Detect which cell encompasses the target text, then output its (x, y) center coordinate. 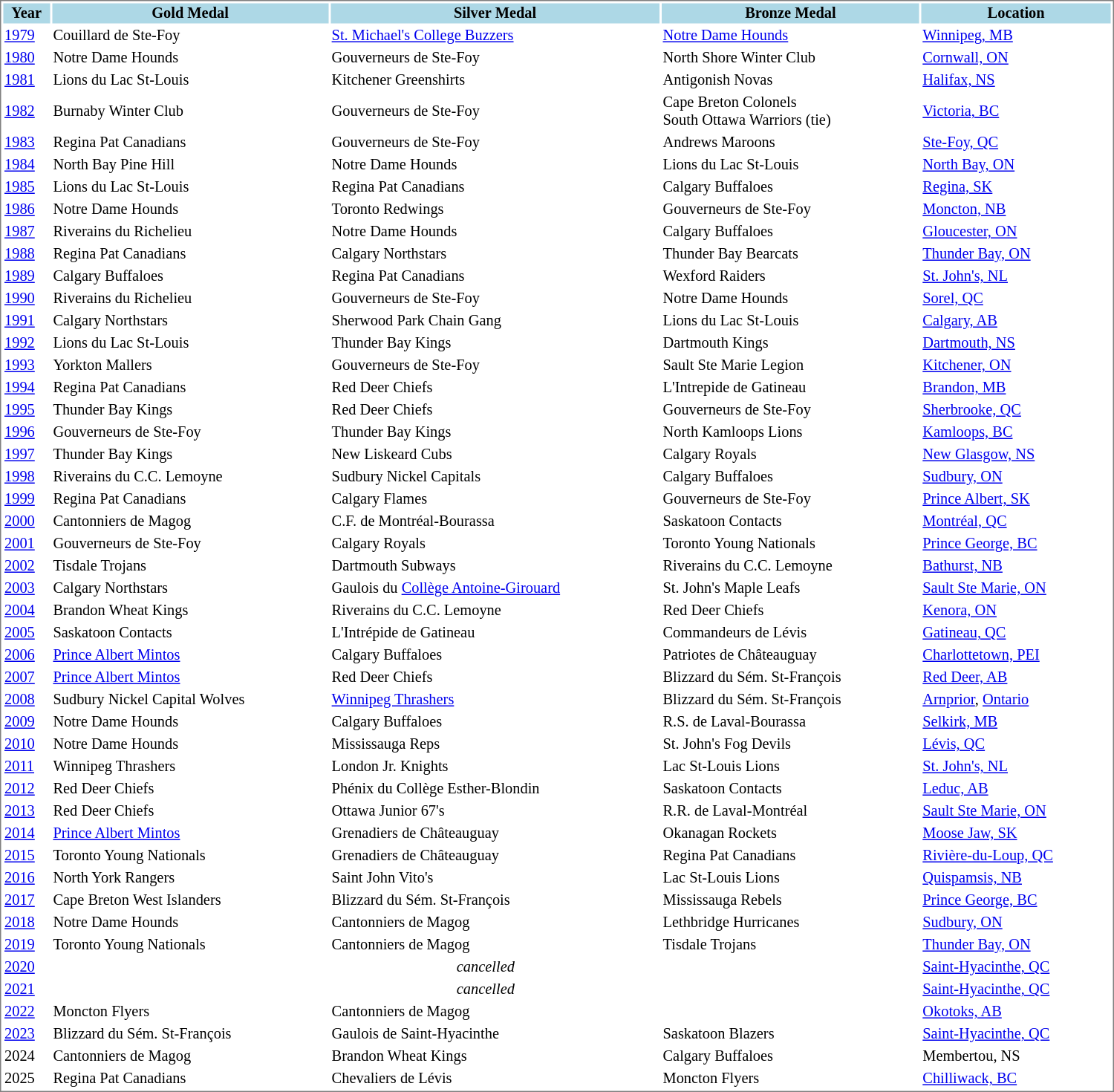
Leduc, AB (1016, 789)
2022 (26, 1012)
North Bay Pine Hill (190, 165)
1993 (26, 365)
Cornwall, ON (1016, 58)
Dartmouth, NS (1016, 343)
1995 (26, 410)
Thunder Bay Bearcats (790, 254)
Burnaby Winter Club (190, 111)
L'Intrépide de Gatineau (495, 633)
2011 (26, 767)
Lévis, QC (1016, 744)
1979 (26, 36)
1984 (26, 165)
Mississauga Rebels (790, 900)
1981 (26, 80)
2009 (26, 722)
R.R. de Laval-Montréal (790, 811)
Victoria, BC (1016, 111)
Kamloops, BC (1016, 432)
Gaulois du Collège Antoine-Girouard (495, 588)
Toronto Redwings (495, 209)
2004 (26, 611)
Dartmouth Kings (790, 343)
1990 (26, 299)
2024 (26, 1056)
1985 (26, 187)
Cape Breton West Islanders (190, 900)
Kitchener Greenshirts (495, 80)
St. John's Maple Leafs (790, 588)
Year (26, 13)
1988 (26, 254)
Gaulois de Saint-Hyacinthe (495, 1034)
St. Michael's College Buzzers (495, 36)
North York Rangers (190, 878)
Sudbury Nickel Capital Wolves (190, 700)
Mississauga Reps (495, 744)
2025 (26, 1079)
2018 (26, 923)
1996 (26, 432)
2013 (26, 811)
Arnprior, Ontario (1016, 700)
Gatineau, QC (1016, 633)
Yorkton Mallers (190, 365)
Membertou, NS (1016, 1056)
1986 (26, 209)
Red Deer, AB (1016, 677)
Cape Breton ColonelsSouth Ottawa Warriors (tie) (790, 111)
2003 (26, 588)
Ottawa Junior 67's (495, 811)
Sudbury Nickel Capitals (495, 477)
Calgary, AB (1016, 321)
Bronze Medal (790, 13)
Saskatoon Blazers (790, 1034)
New Liskeard Cubs (495, 455)
Moose Jaw, SK (1016, 833)
Montréal, QC (1016, 521)
1997 (26, 455)
R.S. de Laval-Bourassa (790, 722)
2019 (26, 945)
2012 (26, 789)
St. John's Fog Devils (790, 744)
Kenora, ON (1016, 611)
2020 (26, 967)
Lethbridge Hurricanes (790, 923)
Patriotes de Châteauguay (790, 655)
Sault Ste Marie Legion (790, 365)
2006 (26, 655)
Antigonish Novas (790, 80)
Sorel, QC (1016, 299)
Kitchener, ON (1016, 365)
2017 (26, 900)
Selkirk, MB (1016, 722)
Wexford Raiders (790, 276)
2000 (26, 521)
Halifax, NS (1016, 80)
1989 (26, 276)
2014 (26, 833)
Quispamsis, NB (1016, 878)
North Bay, ON (1016, 165)
London Jr. Knights (495, 767)
1994 (26, 388)
Ste-Foy, QC (1016, 143)
Commandeurs de Lévis (790, 633)
Chevaliers de Lévis (495, 1079)
2015 (26, 856)
Okotoks, AB (1016, 1012)
Sherbrooke, QC (1016, 410)
Chilliwack, BC (1016, 1079)
Charlottetown, PEI (1016, 655)
Okanagan Rockets (790, 833)
Winnipeg, MB (1016, 36)
Regina, SK (1016, 187)
2016 (26, 878)
1982 (26, 111)
1991 (26, 321)
2007 (26, 677)
2021 (26, 989)
2005 (26, 633)
2002 (26, 566)
Andrews Maroons (790, 143)
2023 (26, 1034)
Gold Medal (190, 13)
Sherwood Park Chain Gang (495, 321)
Calgary Flames (495, 499)
Couillard de Ste-Foy (190, 36)
Bathurst, NB (1016, 566)
North Kamloops Lions (790, 432)
1987 (26, 232)
2010 (26, 744)
Phénix du Collège Esther-Blondin (495, 789)
Prince Albert, SK (1016, 499)
1983 (26, 143)
1998 (26, 477)
Moncton, NB (1016, 209)
L'Intrepide de Gatineau (790, 388)
New Glasgow, NS (1016, 455)
1992 (26, 343)
Rivière-du-Loup, QC (1016, 856)
1999 (26, 499)
Brandon, MB (1016, 388)
C.F. de Montréal-Bourassa (495, 521)
Saint John Vito's (495, 878)
2008 (26, 700)
1980 (26, 58)
Dartmouth Subways (495, 566)
Gloucester, ON (1016, 232)
Silver Medal (495, 13)
2001 (26, 544)
Location (1016, 13)
North Shore Winter Club (790, 58)
